Provide the (X, Y) coordinate of the cell's center where the given text is located.  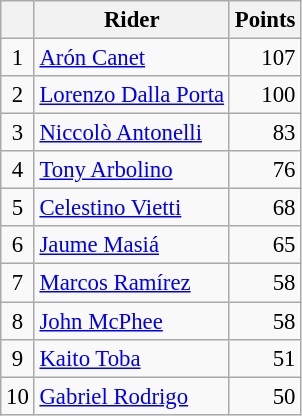
100 (264, 95)
Rider (132, 20)
10 (18, 396)
7 (18, 283)
Marcos Ramírez (132, 283)
John McPhee (132, 321)
Arón Canet (132, 58)
65 (264, 245)
9 (18, 358)
83 (264, 133)
4 (18, 170)
Tony Arbolino (132, 170)
Gabriel Rodrigo (132, 396)
6 (18, 245)
1 (18, 58)
50 (264, 396)
3 (18, 133)
5 (18, 208)
Niccolò Antonelli (132, 133)
Celestino Vietti (132, 208)
8 (18, 321)
2 (18, 95)
Kaito Toba (132, 358)
Lorenzo Dalla Porta (132, 95)
107 (264, 58)
Points (264, 20)
Jaume Masiá (132, 245)
68 (264, 208)
51 (264, 358)
76 (264, 170)
